Return (X, Y) of the center of cell containing provided text 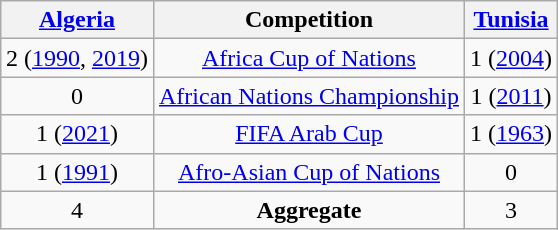
1 (2004) (512, 58)
3 (512, 210)
Africa Cup of Nations (308, 58)
Tunisia (512, 20)
1 (2011) (512, 96)
Afro-Asian Cup of Nations (308, 172)
Competition (308, 20)
1 (1991) (76, 172)
Aggregate (308, 210)
4 (76, 210)
Algeria (76, 20)
1 (1963) (512, 134)
FIFA Arab Cup (308, 134)
1 (2021) (76, 134)
African Nations Championship (308, 96)
2 (1990, 2019) (76, 58)
